Determine the [x, y] coordinate at the center of the cell enclosing the given text.  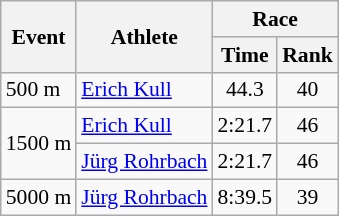
Event [38, 36]
39 [308, 197]
Race [274, 19]
8:39.5 [244, 197]
44.3 [244, 90]
Athlete [144, 36]
Time [244, 55]
500 m [38, 90]
40 [308, 90]
Rank [308, 55]
1500 m [38, 144]
5000 m [38, 197]
